Locate the cell with the specified text and output its [x, y] center coordinate. 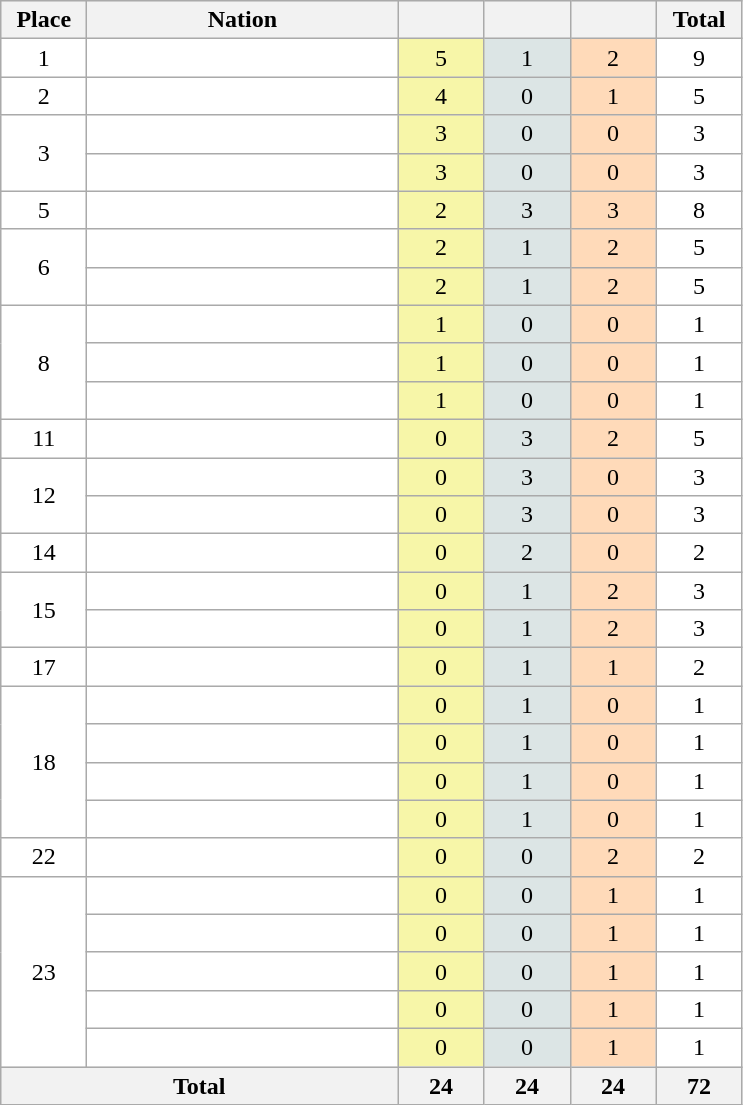
17 [44, 667]
72 [699, 1085]
14 [44, 553]
15 [44, 610]
11 [44, 438]
9 [699, 58]
23 [44, 971]
12 [44, 496]
18 [44, 762]
4 [441, 96]
Place [44, 20]
6 [44, 267]
22 [44, 857]
Nation [242, 20]
